Detect which cell encompasses the target text, then output its [X, Y] center coordinate. 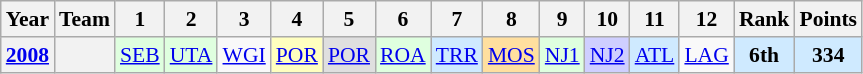
2008 [28, 55]
3 [244, 19]
UTA [192, 55]
4 [297, 19]
8 [512, 19]
Rank [764, 19]
Team [84, 19]
1 [140, 19]
9 [562, 19]
12 [706, 19]
7 [457, 19]
Points [828, 19]
10 [608, 19]
MOS [512, 55]
ATL [655, 55]
ROA [403, 55]
TRR [457, 55]
Year [28, 19]
2 [192, 19]
LAG [706, 55]
6 [403, 19]
6th [764, 55]
5 [349, 19]
SEB [140, 55]
11 [655, 19]
NJ1 [562, 55]
WGI [244, 55]
334 [828, 55]
NJ2 [608, 55]
